Identify which cell holds the provided text, then report its [X, Y] central coordinate. 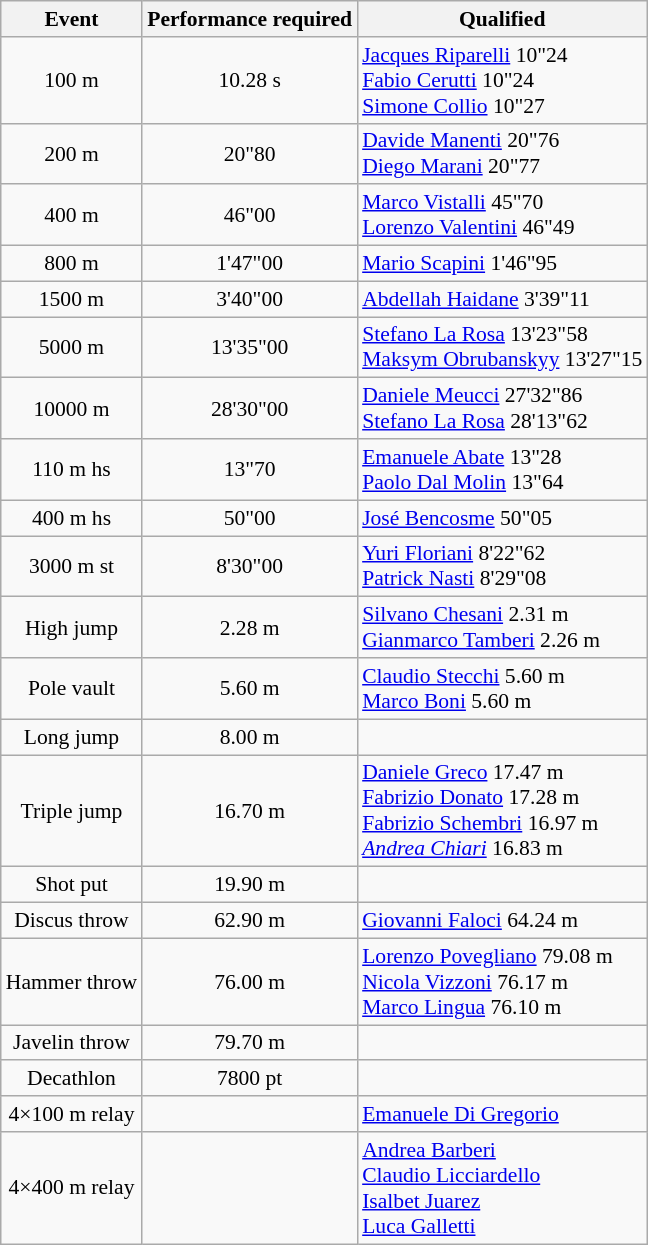
Davide Manenti 20"76Diego Marani 20"77 [502, 154]
1'47"00 [250, 264]
28'30"00 [250, 408]
8'30"00 [250, 566]
50"00 [250, 518]
3'40"00 [250, 299]
4×400 m relay [72, 1188]
Shot put [72, 885]
19.90 m [250, 885]
8.00 m [250, 737]
Pole vault [72, 688]
Stefano La Rosa 13'23"58Maksym Obrubanskyy 13'27"15 [502, 348]
Decathlon [72, 1079]
13"70 [250, 470]
5.60 m [250, 688]
2.28 m [250, 628]
Mario Scapini 1'46"95 [502, 264]
3000 m st [72, 566]
Event [72, 19]
Yuri Floriani 8'22"62Patrick Nasti 8'29"08 [502, 566]
Daniele Meucci 27'32"86Stefano La Rosa 28'13"62 [502, 408]
Silvano Chesani 2.31 mGianmarco Tamberi 2.26 m [502, 628]
5000 m [72, 348]
Triple jump [72, 811]
10.28 s [250, 80]
200 m [72, 154]
100 m [72, 80]
1500 m [72, 299]
46"00 [250, 216]
Claudio Stecchi 5.60 mMarco Boni 5.60 m [502, 688]
Hammer throw [72, 982]
Giovanni Faloci 64.24 m [502, 921]
Andrea BarberiClaudio LicciardelloIsalbet JuarezLuca Galletti [502, 1188]
Qualified [502, 19]
Abdellah Haidane 3'39"11 [502, 299]
Performance required [250, 19]
Marco Vistalli 45"70Lorenzo Valentini 46"49 [502, 216]
62.90 m [250, 921]
13'35"00 [250, 348]
110 m hs [72, 470]
20"80 [250, 154]
Emanuele Abate 13"28Paolo Dal Molin 13"64 [502, 470]
400 m [72, 216]
José Bencosme 50"05 [502, 518]
High jump [72, 628]
800 m [72, 264]
10000 m [72, 408]
4×100 m relay [72, 1114]
Jacques Riparelli 10"24Fabio Cerutti 10"24Simone Collio 10"27 [502, 80]
Discus throw [72, 921]
79.70 m [250, 1043]
76.00 m [250, 982]
Daniele Greco 17.47 mFabrizio Donato 17.28 mFabrizio Schembri 16.97 mAndrea Chiari 16.83 m [502, 811]
Emanuele Di Gregorio [502, 1114]
400 m hs [72, 518]
16.70 m [250, 811]
Javelin throw [72, 1043]
Long jump [72, 737]
Lorenzo Povegliano 79.08 mNicola Vizzoni 76.17 mMarco Lingua 76.10 m [502, 982]
7800 pt [250, 1079]
